Extract the [x, y] coordinate from the center of the cell holding the provided text.  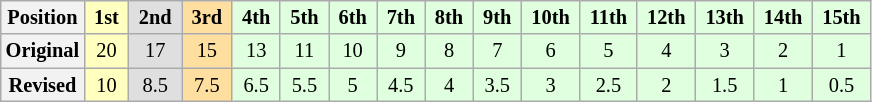
8.5 [156, 85]
6 [550, 51]
14th [783, 17]
13 [256, 51]
2nd [156, 17]
20 [106, 51]
1st [106, 17]
2.5 [608, 85]
7.5 [207, 85]
8th [449, 17]
11 [304, 51]
17 [156, 51]
6th [352, 17]
11th [608, 17]
0.5 [841, 85]
15 [207, 51]
9 [401, 51]
13th [724, 17]
5.5 [304, 85]
8 [449, 51]
12th [666, 17]
Revised [42, 85]
3.5 [497, 85]
7th [401, 17]
4.5 [401, 85]
Position [42, 17]
1.5 [724, 85]
10th [550, 17]
9th [497, 17]
4th [256, 17]
6.5 [256, 85]
5th [304, 17]
3rd [207, 17]
Original [42, 51]
15th [841, 17]
7 [497, 51]
